Return (x, y) of the center of cell containing provided text 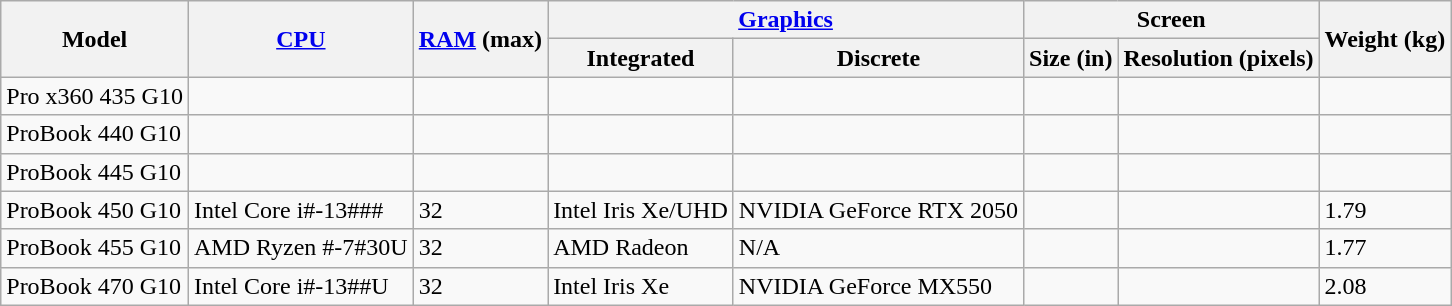
Weight (kg) (1385, 39)
Discrete (878, 58)
ProBook 440 G10 (95, 134)
Screen (1172, 20)
Model (95, 39)
Resolution (pixels) (1218, 58)
Pro x360 435 G10 (95, 96)
NVIDIA GeForce MX550 (878, 286)
NVIDIA GeForce RTX 2050 (878, 210)
1.77 (1385, 248)
RAM (max) (480, 39)
Size (in) (1071, 58)
2.08 (1385, 286)
AMD Radeon (641, 248)
ProBook 445 G10 (95, 172)
Intel Core i#-13### (300, 210)
ProBook 455 G10 (95, 248)
Graphics (786, 20)
Intel Core i#-13##U (300, 286)
AMD Ryzen #-7#30U (300, 248)
Integrated (641, 58)
N/A (878, 248)
ProBook 450 G10 (95, 210)
Intel Iris Xe (641, 286)
1.79 (1385, 210)
Intel Iris Xe/UHD (641, 210)
ProBook 470 G10 (95, 286)
CPU (300, 39)
